From the cell containing the given text, extract its center point as [x, y] coordinate. 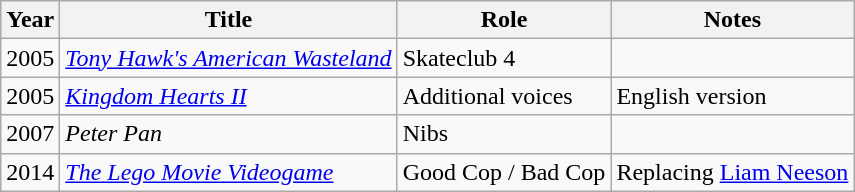
Title [228, 20]
Replacing Liam Neeson [732, 172]
Notes [732, 20]
Kingdom Hearts II [228, 96]
Tony Hawk's American Wasteland [228, 58]
Year [30, 20]
English version [732, 96]
2007 [30, 134]
Additional voices [504, 96]
Skateclub 4 [504, 58]
Good Cop / Bad Cop [504, 172]
2014 [30, 172]
The Lego Movie Videogame [228, 172]
Role [504, 20]
Peter Pan [228, 134]
Nibs [504, 134]
